Scan for the cell matching the given text and deliver its (X, Y) coordinate at center. 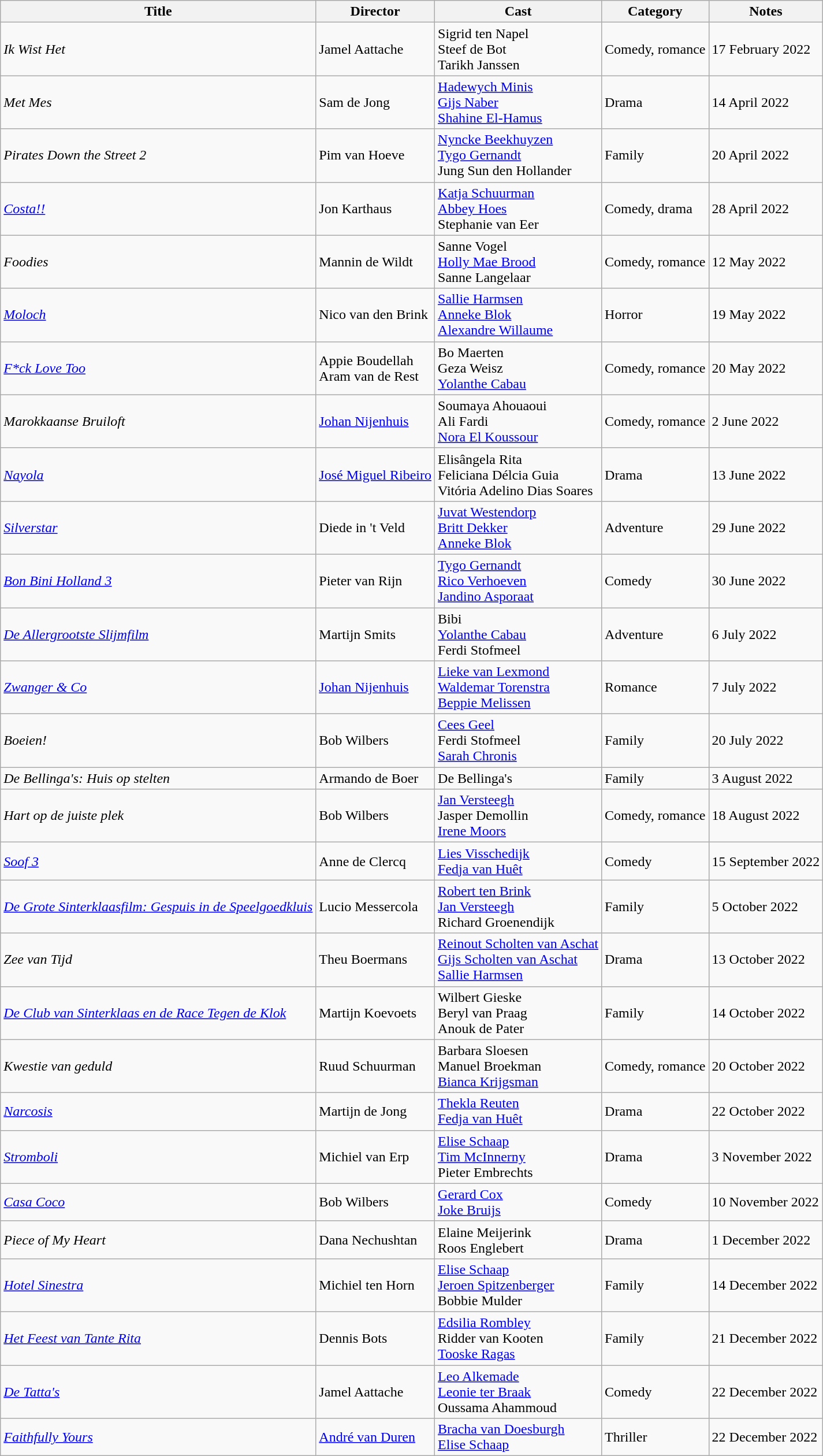
29 June 2022 (766, 528)
7 July 2022 (766, 688)
De Tatta's (158, 1391)
Title (158, 12)
José Miguel Ribeiro (375, 474)
De Bellinga's (519, 778)
Armando de Boer (375, 778)
Jan VersteeghJasper DemollinIrene Moors (519, 816)
Sam de Jong (375, 102)
Elise SchaapTim McInnernyPieter Embrechts (519, 1157)
Notes (766, 12)
Pirates Down the Street 2 (158, 155)
Katja SchuurmanAbbey HoesStephanie van Eer (519, 209)
Moloch (158, 315)
Het Feest van Tante Rita (158, 1338)
Romance (655, 688)
1 December 2022 (766, 1240)
14 October 2022 (766, 1013)
Theu Boermans (375, 960)
17 February 2022 (766, 49)
Cees GeelFerdi StofmeelSarah Chronis (519, 741)
Cast (519, 12)
Appie BoudellahAram van de Rest (375, 368)
Casa Coco (158, 1202)
Nayola (158, 474)
Nico van den Brink (375, 315)
Zee van Tijd (158, 960)
BibiYolanthe CabauFerdi Stofmeel (519, 634)
21 December 2022 (766, 1338)
13 October 2022 (766, 960)
Thriller (655, 1438)
15 September 2022 (766, 861)
Thekla ReutenFedja van Huêt (519, 1112)
Anne de Clercq (375, 861)
Hotel Sinestra (158, 1285)
Zwanger & Co (158, 688)
22 October 2022 (766, 1112)
Sanne VogelHolly Mae BroodSanne Langelaar (519, 262)
Jon Karthaus (375, 209)
12 May 2022 (766, 262)
Edsilia RombleyRidder van KootenTooske Ragas (519, 1338)
André van Duren (375, 1438)
Met Mes (158, 102)
Gerard CoxJoke Bruijs (519, 1202)
Lucio Messercola (375, 907)
Martijn de Jong (375, 1112)
Ruud Schuurman (375, 1066)
Soumaya AhouaouiAli FardiNora El Koussour (519, 421)
Hadewych MinisGijs NaberShahine El-Hamus (519, 102)
Pim van Hoeve (375, 155)
Marokkaanse Bruiloft (158, 421)
Stromboli (158, 1157)
Bon Bini Holland 3 (158, 581)
Robert ten BrinkJan VersteeghRichard Groenendijk (519, 907)
Piece of My Heart (158, 1240)
Foodies (158, 262)
14 December 2022 (766, 1285)
Michiel van Erp (375, 1157)
20 May 2022 (766, 368)
Pieter van Rijn (375, 581)
Tygo GernandtRico VerhoevenJandino Asporaat (519, 581)
Nyncke BeekhuyzenTygo GernandtJung Sun den Hollander (519, 155)
14 April 2022 (766, 102)
5 October 2022 (766, 907)
19 May 2022 (766, 315)
Boeien! (158, 741)
3 November 2022 (766, 1157)
Leo AlkemadeLeonie ter BraakOussama Ahammoud (519, 1391)
28 April 2022 (766, 209)
30 June 2022 (766, 581)
Hart op de juiste plek (158, 816)
Martijn Smits (375, 634)
Category (655, 12)
De Club van Sinterklaas en de Race Tegen de Klok (158, 1013)
Reinout Scholten van AschatGijs Scholten van AschatSallie Harmsen (519, 960)
Faithfully Yours (158, 1438)
Comedy, drama (655, 209)
Director (375, 12)
10 November 2022 (766, 1202)
De Bellinga's: Huis op stelten (158, 778)
Dana Nechushtan (375, 1240)
F*ck Love Too (158, 368)
Michiel ten Horn (375, 1285)
Elise SchaapJeroen SpitzenbergerBobbie Mulder (519, 1285)
Wilbert GieskeBeryl van PraagAnouk de Pater (519, 1013)
Ik Wist Het (158, 49)
6 July 2022 (766, 634)
Sallie HarmsenAnneke BlokAlexandre Willaume (519, 315)
3 August 2022 (766, 778)
Juvat WestendorpBritt DekkerAnneke Blok (519, 528)
Dennis Bots (375, 1338)
Barbara SloesenManuel BroekmanBianca Krijgsman (519, 1066)
Elisângela RitaFeliciana Délcia GuiaVitória Adelino Dias Soares (519, 474)
Narcosis (158, 1112)
20 April 2022 (766, 155)
De Allergrootste Slijmfilm (158, 634)
De Grote Sinterklaasfilm: Gespuis in de Speelgoedkluis (158, 907)
Silverstar (158, 528)
20 October 2022 (766, 1066)
13 June 2022 (766, 474)
Lieke van LexmondWaldemar TorenstraBeppie Melissen (519, 688)
18 August 2022 (766, 816)
Bo MaertenGeza WeiszYolanthe Cabau (519, 368)
Sigrid ten NapelSteef de BotTarikh Janssen (519, 49)
Soof 3 (158, 861)
Horror (655, 315)
Kwestie van geduld (158, 1066)
2 June 2022 (766, 421)
Bracha van DoesburghElise Schaap (519, 1438)
Lies VisschedijkFedja van Huêt (519, 861)
Mannin de Wildt (375, 262)
Martijn Koevoets (375, 1013)
Elaine MeijerinkRoos Englebert (519, 1240)
20 July 2022 (766, 741)
Diede in 't Veld (375, 528)
Costa!! (158, 209)
